Return [X, Y] of the center of cell containing provided text 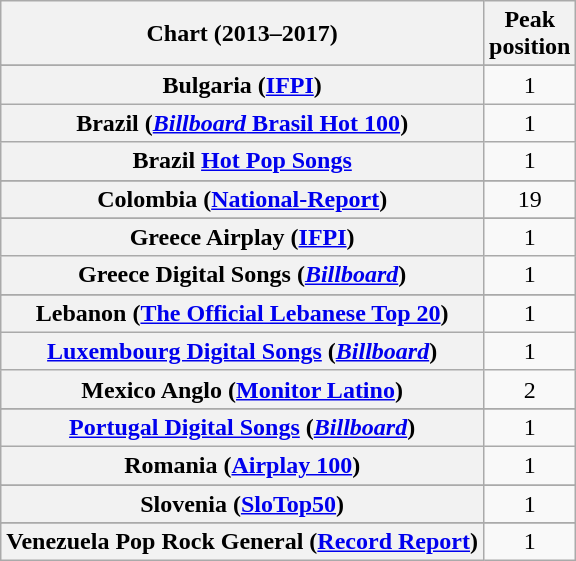
2 [530, 389]
Greece Digital Songs (Billboard) [242, 275]
19 [530, 199]
Mexico Anglo (Monitor Latino) [242, 389]
Colombia (National-Report) [242, 199]
Chart (2013–2017) [242, 34]
Brazil (Billboard Brasil Hot 100) [242, 123]
Greece Airplay (IFPI) [242, 237]
Bulgaria (IFPI) [242, 85]
Slovenia (SloTop50) [242, 503]
Romania (Airplay 100) [242, 465]
Portugal Digital Songs (Billboard) [242, 427]
Venezuela Pop Rock General (Record Report) [242, 542]
Luxembourg Digital Songs (Billboard) [242, 351]
Peakposition [530, 34]
Lebanon (The Official Lebanese Top 20) [242, 313]
Brazil Hot Pop Songs [242, 161]
